From the cell containing the given text, extract its center point as (x, y) coordinate. 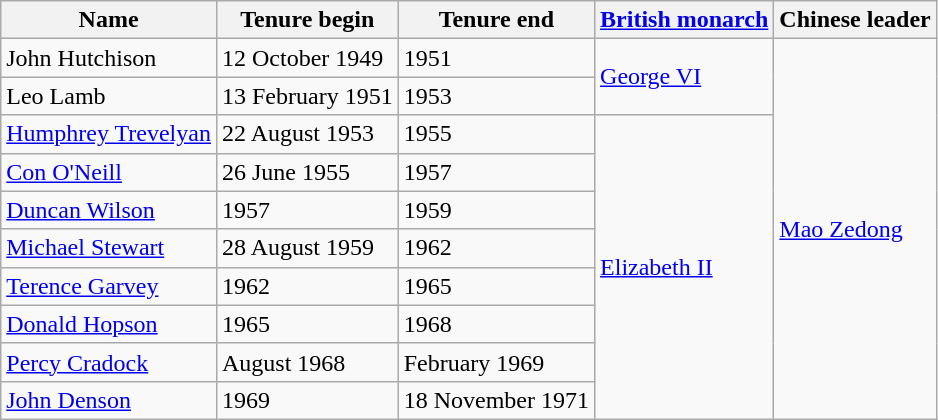
28 August 1959 (307, 248)
February 1969 (496, 362)
1968 (496, 324)
13 February 1951 (307, 96)
John Hutchison (109, 58)
Terence Garvey (109, 286)
Chinese leader (855, 20)
Elizabeth II (684, 267)
1955 (496, 134)
Percy Cradock (109, 362)
August 1968 (307, 362)
18 November 1971 (496, 400)
Humphrey Trevelyan (109, 134)
1969 (307, 400)
George VI (684, 77)
1951 (496, 58)
26 June 1955 (307, 172)
Michael Stewart (109, 248)
John Denson (109, 400)
12 October 1949 (307, 58)
Leo Lamb (109, 96)
Tenure begin (307, 20)
22 August 1953 (307, 134)
Mao Zedong (855, 230)
Tenure end (496, 20)
British monarch (684, 20)
1953 (496, 96)
Duncan Wilson (109, 210)
Donald Hopson (109, 324)
Name (109, 20)
1959 (496, 210)
Con O'Neill (109, 172)
